Find where the given text appears and provide that cell's center as [X, Y] coordinate. 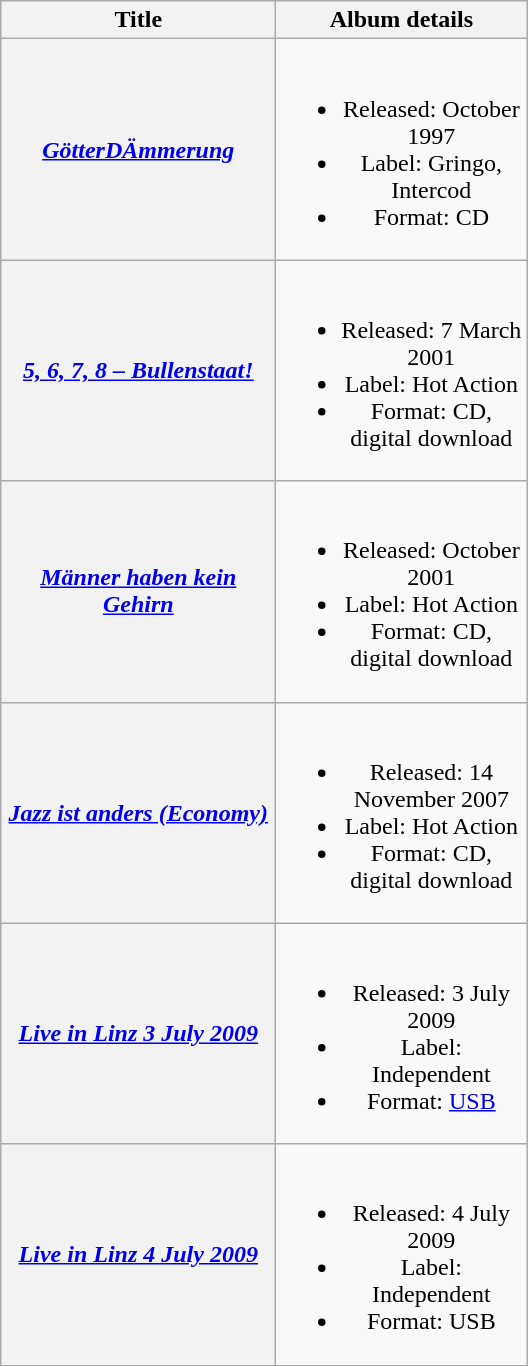
Album details [402, 20]
Released: October 2001Label: Hot ActionFormat: CD, digital download [402, 592]
Released: October 1997Label: Gringo, IntercodFormat: CD [402, 150]
GötterDÄmmerung [138, 150]
Live in Linz 4 July 2009 [138, 1254]
Released: 7 March 2001Label: Hot ActionFormat: CD, digital download [402, 370]
Released: 3 July 2009Label: IndependentFormat: USB [402, 1034]
Released: 14 November 2007Label: Hot ActionFormat: CD, digital download [402, 812]
Released: 4 July 2009Label: IndependentFormat: USB [402, 1254]
Jazz ist anders (Economy) [138, 812]
5, 6, 7, 8 – Bullenstaat! [138, 370]
Live in Linz 3 July 2009 [138, 1034]
Männer haben kein Gehirn [138, 592]
Title [138, 20]
